Pinpoint the cell where the given text exists, returning its [X, Y] midpoint coordinate. 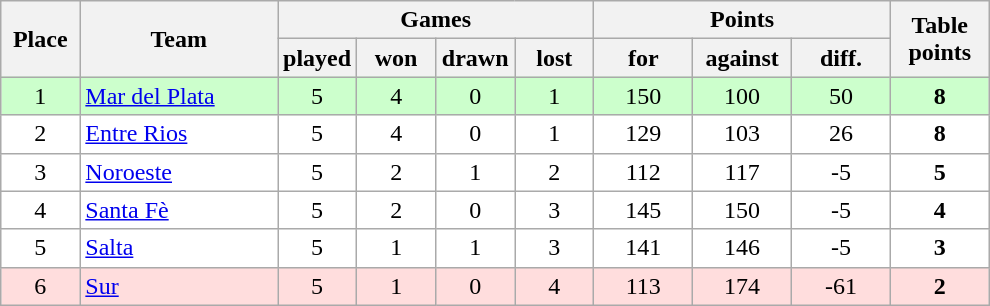
146 [742, 248]
for [644, 58]
lost [554, 58]
Points [742, 20]
26 [842, 134]
Games [436, 20]
Mar del Plata [179, 96]
Noroeste [179, 172]
Santa Fè [179, 210]
Sur [179, 286]
Entre Rios [179, 134]
-61 [842, 286]
100 [742, 96]
drawn [476, 58]
played [318, 58]
129 [644, 134]
112 [644, 172]
won [396, 58]
Team [179, 39]
diff. [842, 58]
141 [644, 248]
Place [40, 39]
50 [842, 96]
174 [742, 286]
against [742, 58]
Salta [179, 248]
113 [644, 286]
103 [742, 134]
Tablepoints [940, 39]
6 [40, 286]
117 [742, 172]
145 [644, 210]
